Output the (X, Y) coordinate of the center of the cell containing the given text.  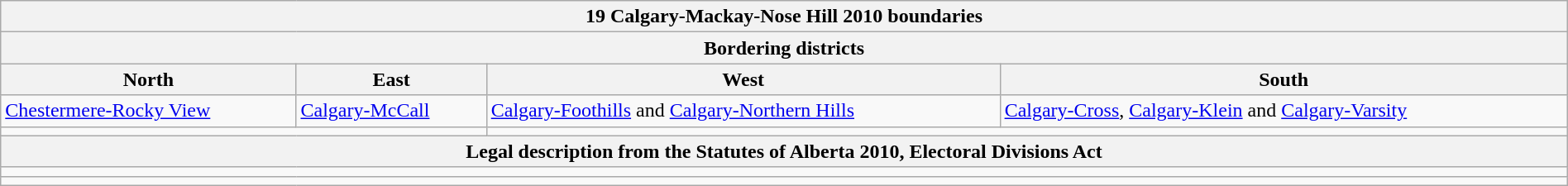
Calgary-McCall (391, 111)
Calgary-Foothills and Calgary-Northern Hills (743, 111)
Bordering districts (784, 48)
19 Calgary-Mackay-Nose Hill 2010 boundaries (784, 17)
South (1284, 79)
Legal description from the Statutes of Alberta 2010, Electoral Divisions Act (784, 151)
West (743, 79)
North (149, 79)
Calgary-Cross, Calgary-Klein and Calgary-Varsity (1284, 111)
Chestermere-Rocky View (149, 111)
East (391, 79)
